Scan for the cell matching the given text and deliver its [X, Y] coordinate at center. 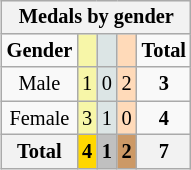
Female [40, 118]
Medals by gender [96, 17]
Male [40, 84]
Gender [40, 51]
7 [164, 152]
